For the text-containing cell, return its midpoint in (X, Y) coordinate format. 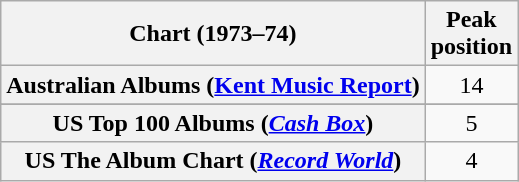
US The Album Chart (Record World) (213, 161)
14 (471, 85)
US Top 100 Albums (Cash Box) (213, 123)
4 (471, 161)
Chart (1973–74) (213, 34)
Peakposition (471, 34)
5 (471, 123)
Australian Albums (Kent Music Report) (213, 85)
